Provide the [X, Y] coordinate of the cell's center where the given text is located.  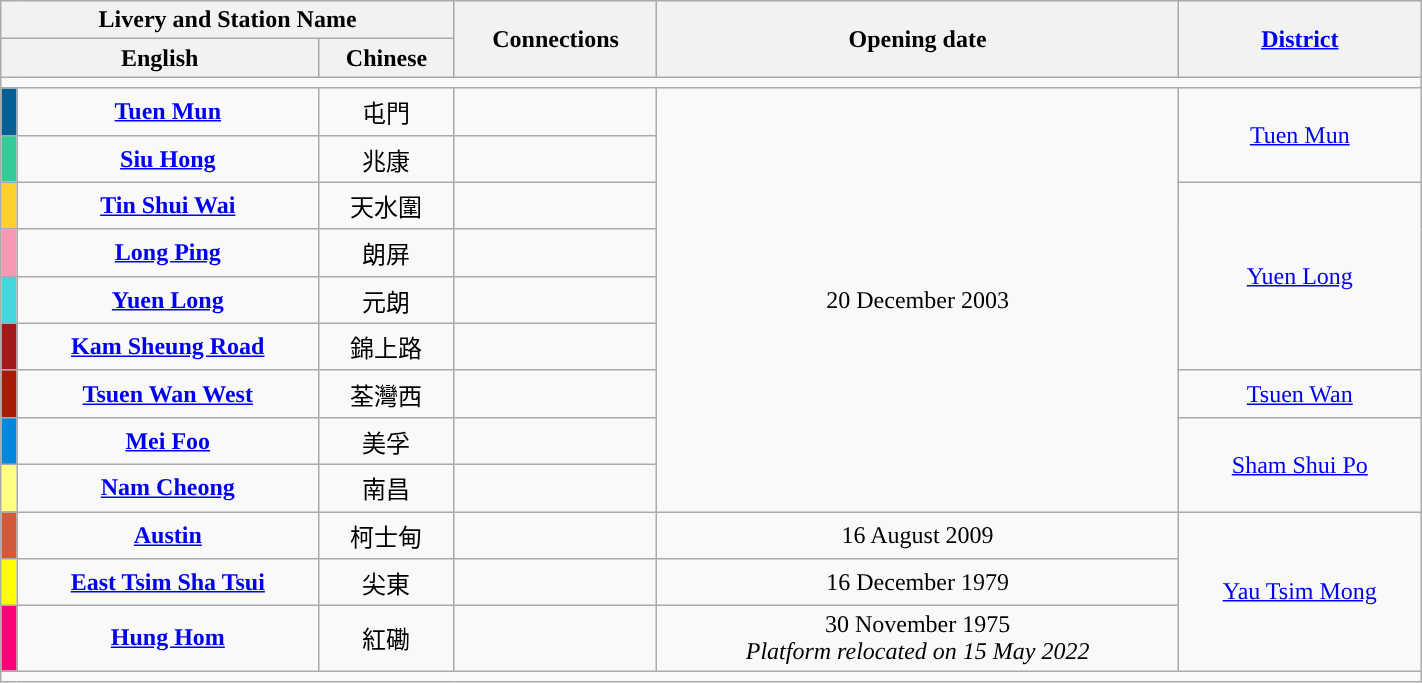
Tsuen Wan [1300, 394]
Connections [555, 39]
天水圍 [387, 206]
元朗 [387, 300]
Nam Cheong [168, 488]
20 December 2003 [918, 300]
30 November 1975Platform relocated on 15 May 2022 [918, 638]
屯門 [387, 112]
East Tsim Sha Tsui [168, 582]
Long Ping [168, 252]
朗屏 [387, 252]
Austin [168, 536]
Yau Tsim Mong [1300, 592]
Tin Shui Wai [168, 206]
Chinese [387, 58]
Mei Foo [168, 440]
Siu Hong [168, 158]
Kam Sheung Road [168, 346]
美孚 [387, 440]
尖東 [387, 582]
Tsuen Wan West [168, 394]
English [160, 58]
Livery and Station Name [228, 20]
District [1300, 39]
南昌 [387, 488]
Sham Shui Po [1300, 464]
Opening date [918, 39]
兆康 [387, 158]
荃灣西 [387, 394]
柯士甸 [387, 536]
16 August 2009 [918, 536]
Hung Hom [168, 638]
16 December 1979 [918, 582]
紅磡 [387, 638]
錦上路 [387, 346]
